For the text-containing cell, return its midpoint in [x, y] coordinate format. 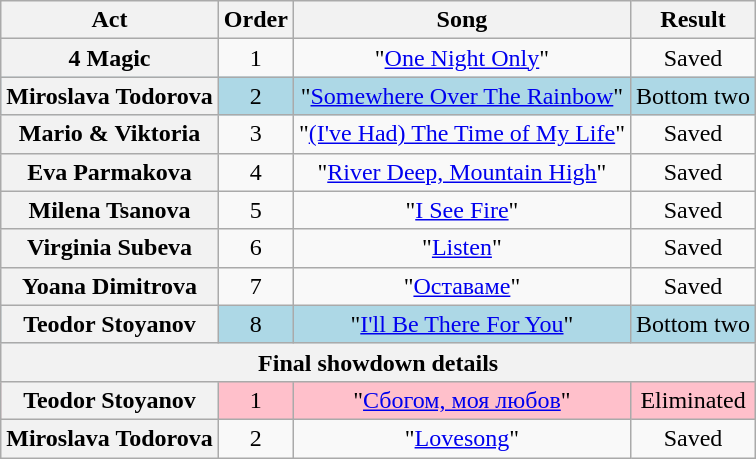
"Somewhere Over The Rainbow" [462, 96]
Result [692, 20]
Mario & Viktoria [110, 134]
3 [256, 134]
4 Magic [110, 58]
"One Night Only" [462, 58]
"Сбогом, моя любов" [462, 400]
8 [256, 324]
Act [110, 20]
Milena Tsanova [110, 210]
Song [462, 20]
"I'll Be There For You" [462, 324]
Order [256, 20]
"Listen" [462, 248]
7 [256, 286]
"Lovesong" [462, 438]
Yoana Dimitrova [110, 286]
"Оставаме" [462, 286]
Final showdown details [378, 362]
Virginia Subeva [110, 248]
"(I've Had) The Time of My Life" [462, 134]
5 [256, 210]
Eva Parmakova [110, 172]
4 [256, 172]
"River Deep, Mountain High" [462, 172]
Eliminated [692, 400]
"I See Fire" [462, 210]
6 [256, 248]
